Output the [X, Y] coordinate of the center of the cell containing the given text.  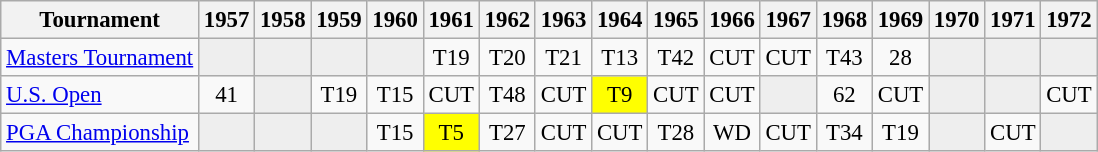
T21 [563, 58]
1970 [957, 20]
1969 [900, 20]
1961 [451, 20]
1971 [1013, 20]
T42 [676, 58]
WD [732, 133]
1959 [339, 20]
1964 [620, 20]
Masters Tournament [100, 58]
T43 [844, 58]
1963 [563, 20]
Tournament [100, 20]
1967 [788, 20]
T5 [451, 133]
1972 [1069, 20]
1958 [283, 20]
PGA Championship [100, 133]
T28 [676, 133]
U.S. Open [100, 95]
1966 [732, 20]
T34 [844, 133]
1960 [395, 20]
T27 [507, 133]
T13 [620, 58]
1968 [844, 20]
62 [844, 95]
T48 [507, 95]
1957 [227, 20]
28 [900, 58]
T9 [620, 95]
1965 [676, 20]
41 [227, 95]
1962 [507, 20]
T20 [507, 58]
